Scan for the cell matching the given text and deliver its (x, y) coordinate at center. 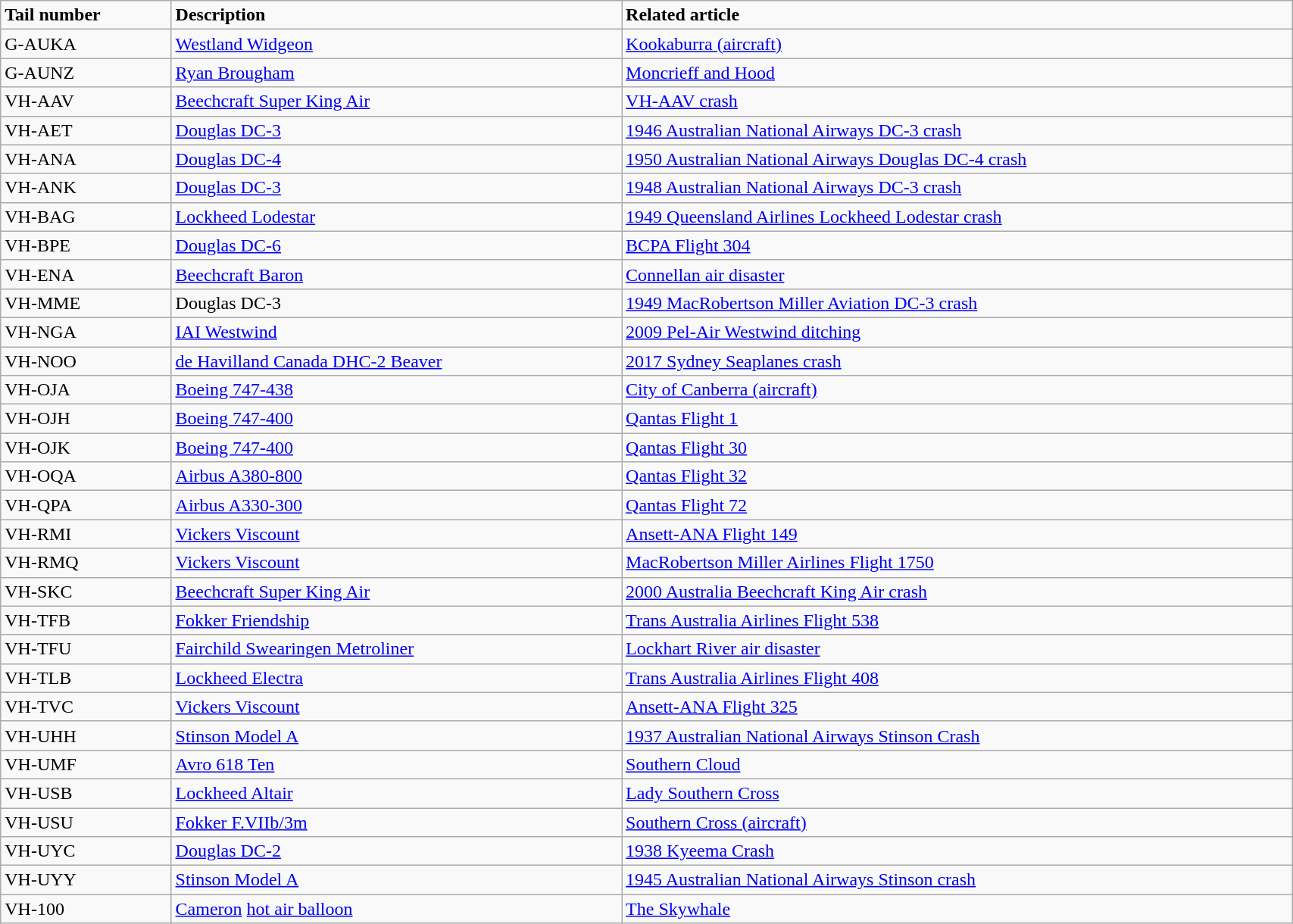
Westland Widgeon (397, 44)
Connellan air disaster (957, 274)
VH-OQA (86, 476)
VH-ANK (86, 188)
VH-USU (86, 822)
VH-TFB (86, 620)
City of Canberra (aircraft) (957, 390)
Qantas Flight 72 (957, 505)
1949 Queensland Airlines Lockheed Lodestar crash (957, 217)
Douglas DC-4 (397, 159)
2017 Sydney Seaplanes crash (957, 361)
VH-TFU (86, 649)
Lockheed Electra (397, 678)
MacRobertson Miller Airlines Flight 1750 (957, 563)
Lockhart River air disaster (957, 649)
Trans Australia Airlines Flight 538 (957, 620)
2000 Australia Beechcraft King Air crash (957, 592)
VH-ENA (86, 274)
Qantas Flight 30 (957, 448)
Southern Cloud (957, 764)
IAI Westwind (397, 332)
VH-OJK (86, 448)
VH-ANA (86, 159)
Lady Southern Cross (957, 793)
VH-TLB (86, 678)
VH-AAV crash (957, 101)
VH-BAG (86, 217)
Douglas DC-2 (397, 851)
VH-UYY (86, 880)
Qantas Flight 1 (957, 419)
Kookaburra (aircraft) (957, 44)
VH-OJH (86, 419)
de Havilland Canada DHC-2 Beaver (397, 361)
VH-BPE (86, 245)
VH-UYC (86, 851)
VH-SKC (86, 592)
Ansett-ANA Flight 325 (957, 707)
VH-USB (86, 793)
VH-OJA (86, 390)
Trans Australia Airlines Flight 408 (957, 678)
VH-100 (86, 909)
Description (397, 15)
1948 Australian National Airways DC-3 crash (957, 188)
Airbus A380-800 (397, 476)
VH-UMF (86, 764)
VH-NGA (86, 332)
1946 Australian National Airways DC-3 crash (957, 130)
1950 Australian National Airways Douglas DC-4 crash (957, 159)
VH-AAV (86, 101)
Moncrieff and Hood (957, 73)
Cameron hot air balloon (397, 909)
Southern Cross (aircraft) (957, 822)
1945 Australian National Airways Stinson crash (957, 880)
VH-RMQ (86, 563)
VH-QPA (86, 505)
Boeing 747-438 (397, 390)
Lockheed Lodestar (397, 217)
1949 MacRobertson Miller Aviation DC-3 crash (957, 303)
Lockheed Altair (397, 793)
VH-UHH (86, 735)
Fokker Friendship (397, 620)
Related article (957, 15)
G-AUKA (86, 44)
BCPA Flight 304 (957, 245)
1938 Kyeema Crash (957, 851)
Qantas Flight 32 (957, 476)
VH-NOO (86, 361)
The Skywhale (957, 909)
VH-AET (86, 130)
Ansett-ANA Flight 149 (957, 534)
2009 Pel-Air Westwind ditching (957, 332)
Fokker F.VIIb/3m (397, 822)
G-AUNZ (86, 73)
Tail number (86, 15)
Fairchild Swearingen Metroliner (397, 649)
VH-RMI (86, 534)
Ryan Brougham (397, 73)
VH-MME (86, 303)
Avro 618 Ten (397, 764)
Douglas DC-6 (397, 245)
Beechcraft Baron (397, 274)
Airbus A330-300 (397, 505)
VH-TVC (86, 707)
1937 Australian National Airways Stinson Crash (957, 735)
